Capture the cell that displays the provided text and extract its [X, Y] central coordinate. 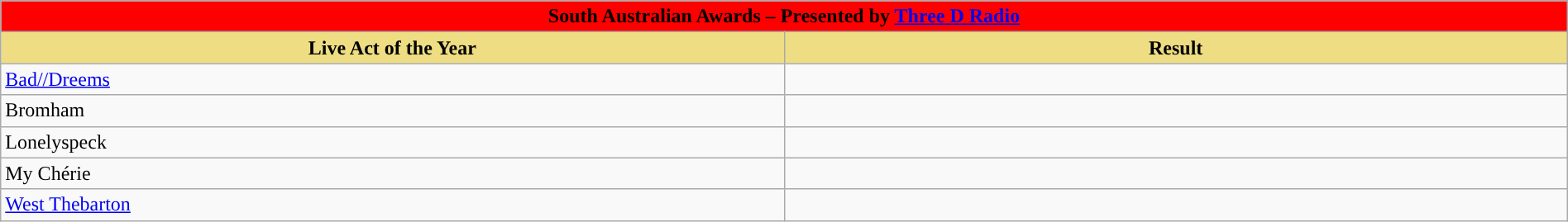
Lonelyspeck [392, 142]
Live Act of the Year [392, 48]
South Australian Awards – Presented by Three D Radio [784, 17]
Bromham [392, 111]
My Chérie [392, 173]
Result [1176, 48]
West Thebarton [392, 205]
Bad//Dreems [392, 79]
